Return the (x, y) coordinate for the center point of the cell that contains the specified text.  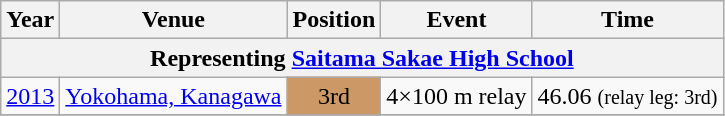
2013 (30, 96)
Position (334, 20)
Event (456, 20)
Year (30, 20)
4×100 m relay (456, 96)
Yokohama, Kanagawa (174, 96)
Venue (174, 20)
3rd (334, 96)
46.06 (relay leg: 3rd) (628, 96)
Representing Saitama Sakae High School (362, 58)
Time (628, 20)
